Determine the (X, Y) coordinate at the center of the cell enclosing the given text.  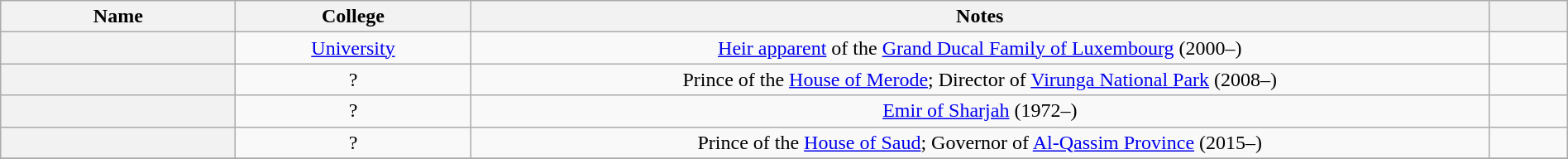
Notes (979, 17)
Emir of Sharjah (1972–) (979, 111)
Prince of the House of Merode; Director of Virunga National Park (2008–) (979, 79)
Heir apparent of the Grand Ducal Family of Luxembourg (2000–) (979, 48)
Name (118, 17)
Prince of the House of Saud; Governor of Al-Qassim Province (2015–) (979, 142)
University (353, 48)
College (353, 17)
